Return [x, y] of the center of cell containing provided text 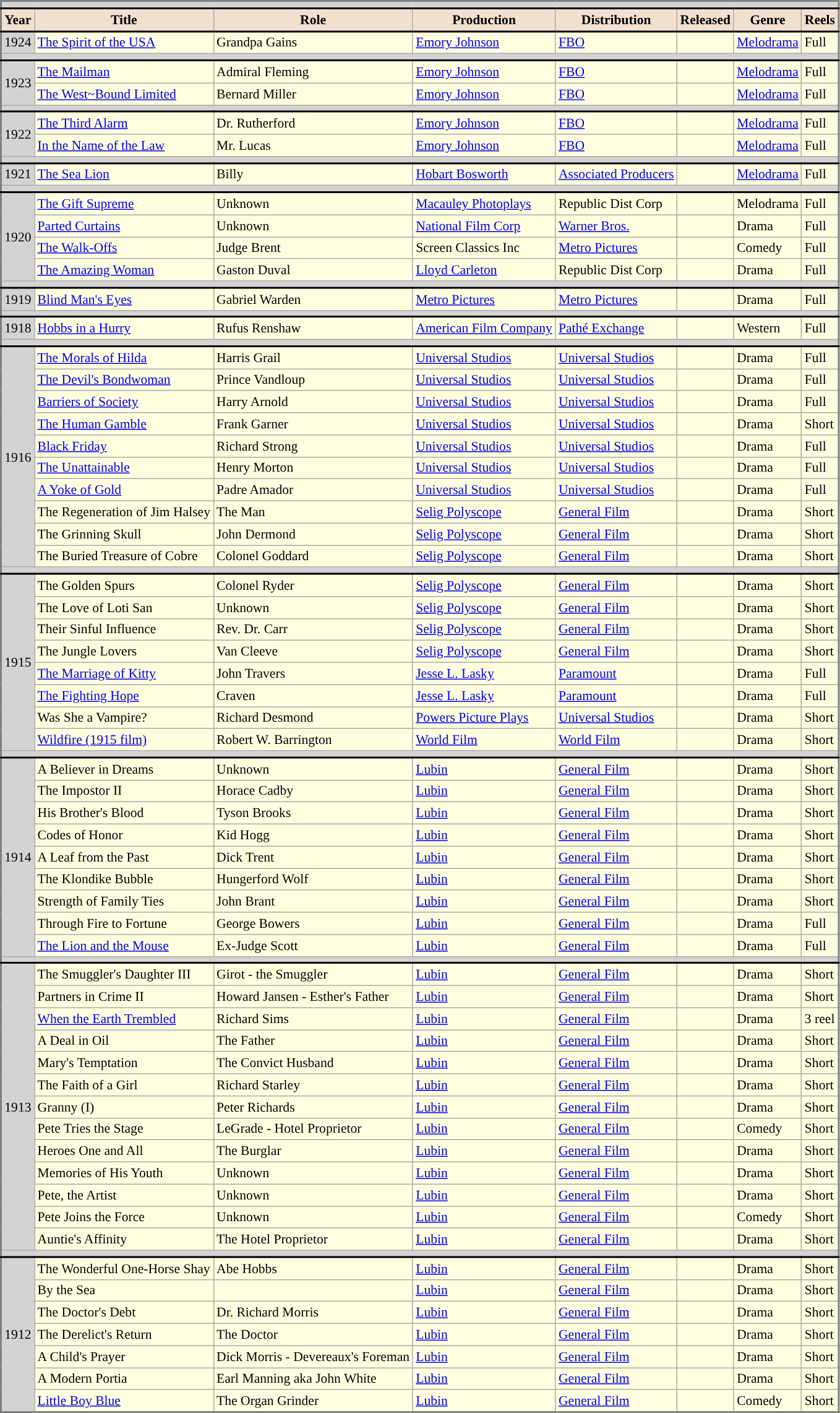
A Child's Prayer [124, 1357]
Colonel Ryder [313, 585]
Pete, the Artist [124, 1195]
Judge Brent [313, 248]
Dick Morris - Devereaux's Foreman [313, 1357]
LeGrade - Hotel Proprietor [313, 1129]
His Brother's Blood [124, 813]
1918 [18, 328]
The Sea Lion [124, 175]
Auntie's Affinity [124, 1240]
Codes of Honor [124, 836]
1921 [18, 175]
Ex-Judge Scott [313, 946]
Richard Strong [313, 446]
The Spirit of the USA [124, 43]
Wildfire (1915 film) [124, 740]
The Buried Treasure of Cobre [124, 556]
A Modern Portia [124, 1379]
The Marriage of Kitty [124, 674]
3 reel [820, 1019]
Role [313, 20]
Abe Hobbs [313, 1268]
The Faith of a Girl [124, 1085]
The Devil's Bondwoman [124, 380]
1922 [18, 134]
Released [705, 20]
The Man [313, 512]
Black Friday [124, 446]
Earl Manning aka John White [313, 1379]
Title [124, 20]
The Convict Husband [313, 1063]
Production [484, 20]
1915 [18, 662]
The Wonderful One-Horse Shay [124, 1268]
Parted Curtains [124, 226]
Pete Joins the Force [124, 1217]
Macauley Photoplays [484, 204]
The Klondike Bubble [124, 879]
Horace Cadby [313, 791]
The Golden Spurs [124, 585]
George Bowers [313, 923]
The Derelict's Return [124, 1335]
The Doctor's Debt [124, 1313]
The Jungle Lovers [124, 652]
The Unattainable [124, 468]
American Film Company [484, 328]
Robert W. Barrington [313, 740]
A Believer in Dreams [124, 769]
The Love of Loti San [124, 608]
The Burglar [313, 1151]
1914 [18, 857]
The Impostor II [124, 791]
Memories of His Youth [124, 1173]
Heroes One and All [124, 1151]
National Film Corp [484, 226]
Pathé Exchange [616, 328]
Bernard Miller [313, 94]
Warner Bros. [616, 226]
Rev. Dr. Carr [313, 629]
The Doctor [313, 1335]
Distribution [616, 20]
Genre [768, 20]
Hungerford Wolf [313, 879]
Van Cleeve [313, 652]
The Smuggler's Daughter III [124, 974]
1919 [18, 299]
Barriers of Society [124, 402]
Through Fire to Fortune [124, 923]
Rufus Renshaw [313, 328]
Strength of Family Ties [124, 902]
Kid Hogg [313, 836]
Was She a Vampire? [124, 718]
The Walk-Offs [124, 248]
Craven [313, 696]
Peter Richards [313, 1107]
Padre Amador [313, 490]
Richard Sims [313, 1019]
1920 [18, 236]
Billy [313, 175]
Girot - the Smuggler [313, 974]
The Hotel Proprietor [313, 1240]
Associated Producers [616, 175]
John Dermond [313, 534]
Harris Grail [313, 358]
John Brant [313, 902]
The Mailman [124, 72]
Their Sinful Influence [124, 629]
The Gift Supreme [124, 204]
Henry Morton [313, 468]
Blind Man's Eyes [124, 299]
Mr. Lucas [313, 145]
The Father [313, 1041]
Dr. Rutherford [313, 123]
Colonel Goddard [313, 556]
The West~Bound Limited [124, 94]
Granny (I) [124, 1107]
Dr. Richard Morris [313, 1313]
When the Earth Trembled [124, 1019]
Gabriel Warden [313, 299]
The Organ Grinder [313, 1401]
Tyson Brooks [313, 813]
The Grinning Skull [124, 534]
A Yoke of Gold [124, 490]
Partners in Crime II [124, 997]
Lloyd Carleton [484, 270]
Powers Picture Plays [484, 718]
Richard Starley [313, 1085]
A Deal in Oil [124, 1041]
Little Boy Blue [124, 1401]
Frank Garner [313, 424]
John Travers [313, 674]
1912 [18, 1334]
Screen Classics Inc [484, 248]
The Third Alarm [124, 123]
Dick Trent [313, 857]
Harry Arnold [313, 402]
The Human Gamble [124, 424]
Pete Tries the Stage [124, 1129]
Hobart Bosworth [484, 175]
Grandpa Gains [313, 43]
By the Sea [124, 1290]
Howard Jansen - Esther's Father [313, 997]
The Lion and the Mouse [124, 946]
Mary's Temptation [124, 1063]
Gaston Duval [313, 270]
Western [768, 328]
The Fighting Hope [124, 696]
Prince Vandloup [313, 380]
The Regeneration of Jim Halsey [124, 512]
1923 [18, 83]
Admiral Fleming [313, 72]
Hobbs in a Hurry [124, 328]
Reels [820, 20]
A Leaf from the Past [124, 857]
1916 [18, 457]
In the Name of the Law [124, 145]
Year [18, 20]
The Morals of Hilda [124, 358]
The Amazing Woman [124, 270]
1924 [18, 43]
Richard Desmond [313, 718]
1913 [18, 1107]
